Provide the [X, Y] coordinate of the cell's center where the given text is located.  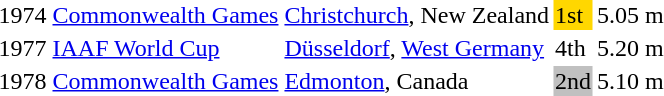
Christchurch, New Zealand [417, 15]
1st [574, 15]
4th [574, 48]
IAAF World Cup [166, 48]
2nd [574, 81]
Düsseldorf, West Germany [417, 48]
Edmonton, Canada [417, 81]
